Output the [X, Y] coordinate of the center of the cell containing the given text.  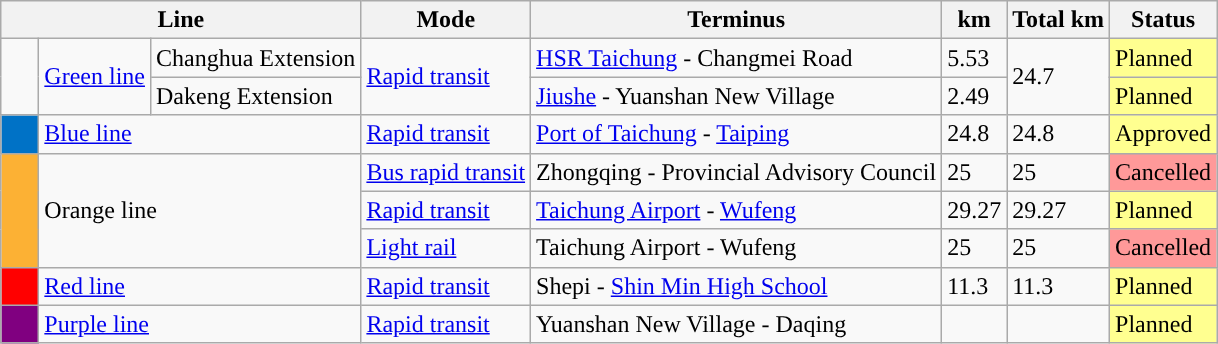
Approved [1164, 134]
km [974, 20]
Bus rapid transit [446, 172]
Port of Taichung - Taiping [736, 134]
Light rail [446, 248]
Line [181, 20]
Mode [446, 20]
Green line [95, 77]
Blue line [200, 134]
Purple line [200, 324]
Zhongqing - Provincial Advisory Council [736, 172]
HSR Taichung - Changmei Road [736, 58]
Red line [200, 286]
Shepi - Shin Min High School [736, 286]
Changhua Extension [255, 58]
Jiushe - Yuanshan New Village [736, 96]
Terminus [736, 20]
5.53 [974, 58]
2.49 [974, 96]
Status [1164, 20]
Orange line [200, 210]
Total km [1058, 20]
Yuanshan New Village - Daqing [736, 324]
24.7 [1058, 77]
Dakeng Extension [255, 96]
